Identify which cell holds the provided text, then report its (x, y) central coordinate. 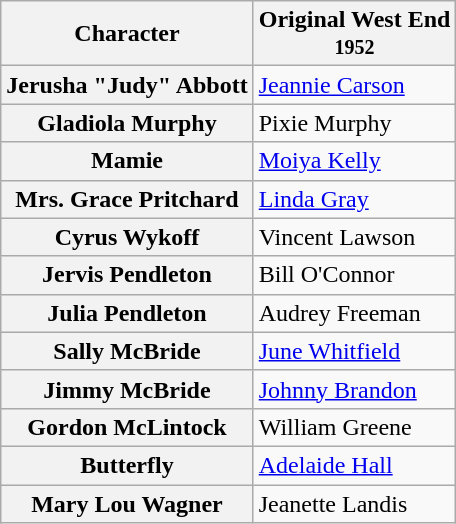
Pixie Murphy (354, 123)
Jerusha "Judy" Abbott (127, 85)
Johnny Brandon (354, 389)
Moiya Kelly (354, 161)
Adelaide Hall (354, 465)
Gordon McLintock (127, 427)
Butterfly (127, 465)
Original West End1952 (354, 34)
Jimmy McBride (127, 389)
Audrey Freeman (354, 313)
Mrs. Grace Pritchard (127, 199)
Julia Pendleton (127, 313)
Cyrus Wykoff (127, 237)
Jervis Pendleton (127, 275)
June Whitfield (354, 351)
William Greene (354, 427)
Mary Lou Wagner (127, 503)
Linda Gray (354, 199)
Gladiola Murphy (127, 123)
Sally McBride (127, 351)
Character (127, 34)
Mamie (127, 161)
Vincent Lawson (354, 237)
Bill O'Connor (354, 275)
Jeanette Landis (354, 503)
Jeannie Carson (354, 85)
